Output the (x, y) coordinate of the center of the cell containing the given text.  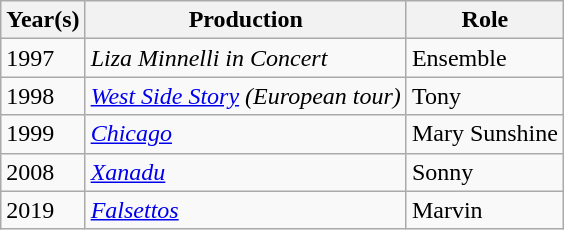
West Side Story (European tour) (246, 96)
Ensemble (484, 58)
Role (484, 20)
1998 (43, 96)
Falsettos (246, 210)
Liza Minnelli in Concert (246, 58)
1999 (43, 134)
2019 (43, 210)
2008 (43, 172)
1997 (43, 58)
Tony (484, 96)
Production (246, 20)
Sonny (484, 172)
Marvin (484, 210)
Xanadu (246, 172)
Mary Sunshine (484, 134)
Year(s) (43, 20)
Chicago (246, 134)
